Capture the cell that displays the provided text and extract its (x, y) central coordinate. 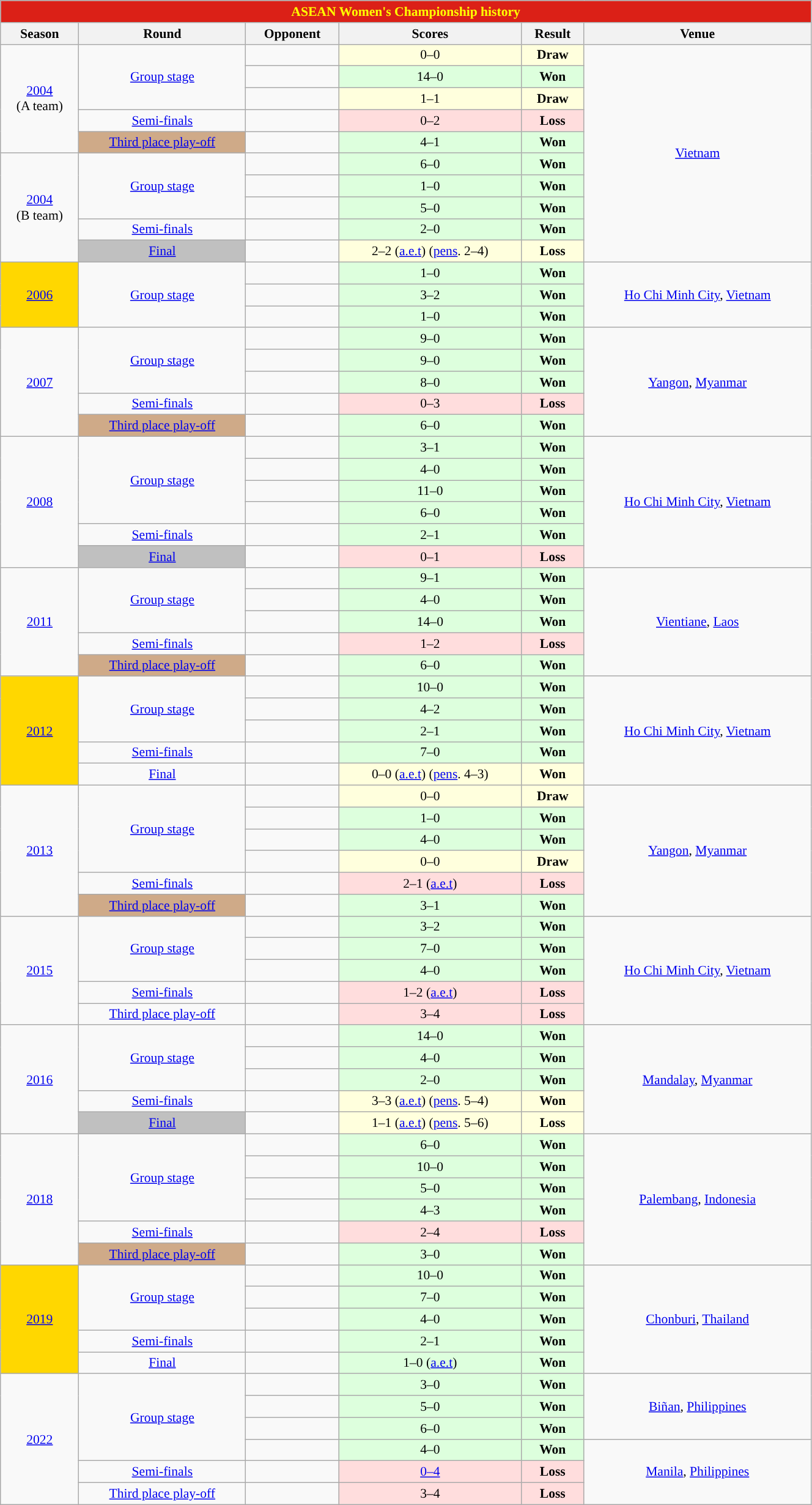
2016 (40, 1080)
2013 (40, 851)
2012 (40, 731)
2–4 (430, 1232)
2011 (40, 622)
0–1 (430, 557)
8–0 (430, 382)
2004(A team) (40, 98)
Result (553, 34)
Scores (430, 34)
3–3 (a.e.t) (pens. 5–4) (430, 1101)
Season (40, 34)
2008 (40, 502)
Chonburi, Thailand (697, 1319)
0–0 (a.e.t) (pens. 4–3) (430, 775)
Palembang, Indonesia (697, 1200)
Mandalay, Myanmar (697, 1080)
Round (163, 34)
Opponent (292, 34)
2006 (40, 295)
Venue (697, 34)
4–2 (430, 709)
2007 (40, 382)
9–1 (430, 578)
1–1 (430, 99)
1–2 (a.e.t) (430, 992)
2022 (40, 1440)
4–1 (430, 143)
2–2 (a.e.t) (pens. 2–4) (430, 251)
0–2 (430, 121)
ASEAN Women's Championship history (406, 12)
2015 (40, 970)
0–4 (430, 1472)
Biñan, Philippines (697, 1407)
Vietnam (697, 153)
2004(B team) (40, 208)
2019 (40, 1319)
2–1 (a.e.t) (430, 883)
0–3 (430, 404)
2018 (40, 1200)
Vientiane, Laos (697, 622)
1–0 (a.e.t) (430, 1363)
11–0 (430, 491)
4–3 (430, 1211)
1–1 (a.e.t) (pens. 5–6) (430, 1123)
Manila, Philippines (697, 1472)
1–2 (430, 644)
